Find where the given text appears and provide that cell's center as [x, y] coordinate. 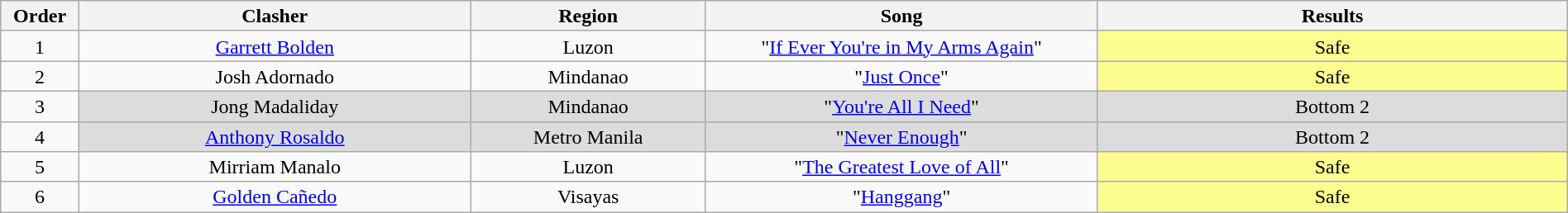
Clasher [275, 17]
"Never Enough" [901, 137]
"If Ever You're in My Arms Again" [901, 46]
Jong Madaliday [275, 106]
"Just Once" [901, 76]
"The Greatest Love of All" [901, 167]
4 [40, 137]
Garrett Bolden [275, 46]
Golden Cañedo [275, 196]
Metro Manila [588, 137]
6 [40, 196]
"You're All I Need" [901, 106]
3 [40, 106]
Anthony Rosaldo [275, 137]
5 [40, 167]
1 [40, 46]
Region [588, 17]
2 [40, 76]
Visayas [588, 196]
Order [40, 17]
"Hanggang" [901, 196]
Josh Adornado [275, 76]
Results [1332, 17]
Mirriam Manalo [275, 167]
Song [901, 17]
